Find where the given text appears and provide that cell's center as [x, y] coordinate. 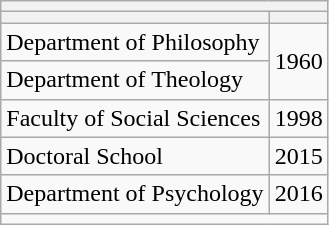
Department of Psychology [135, 194]
Department of Philosophy [135, 42]
2015 [298, 156]
1960 [298, 61]
Department of Theology [135, 80]
1998 [298, 118]
2016 [298, 194]
Faculty of Social Sciences [135, 118]
Doctoral School [135, 156]
